For the text-containing cell, return its midpoint in [x, y] coordinate format. 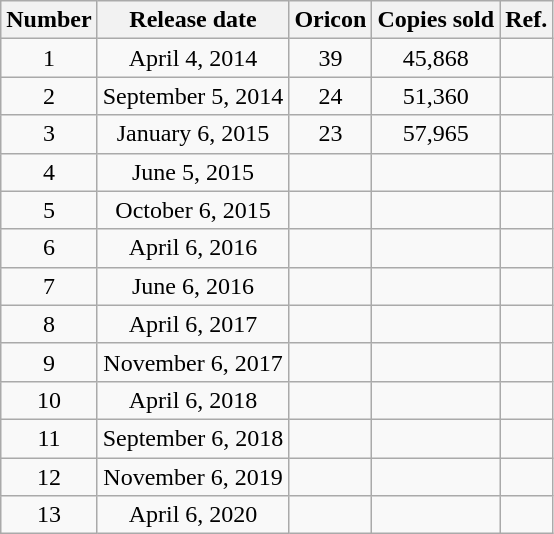
November 6, 2019 [193, 477]
9 [49, 362]
Oricon [330, 20]
September 5, 2014 [193, 96]
8 [49, 324]
Number [49, 20]
January 6, 2015 [193, 134]
Ref. [526, 20]
2 [49, 96]
13 [49, 515]
5 [49, 210]
Copies sold [436, 20]
23 [330, 134]
October 6, 2015 [193, 210]
April 6, 2017 [193, 324]
1 [49, 58]
39 [330, 58]
September 6, 2018 [193, 438]
November 6, 2017 [193, 362]
6 [49, 248]
June 6, 2016 [193, 286]
12 [49, 477]
Release date [193, 20]
24 [330, 96]
April 4, 2014 [193, 58]
June 5, 2015 [193, 172]
10 [49, 400]
4 [49, 172]
11 [49, 438]
April 6, 2018 [193, 400]
45,868 [436, 58]
51,360 [436, 96]
3 [49, 134]
April 6, 2016 [193, 248]
57,965 [436, 134]
April 6, 2020 [193, 515]
7 [49, 286]
